For the text-containing cell, return its midpoint in (x, y) coordinate format. 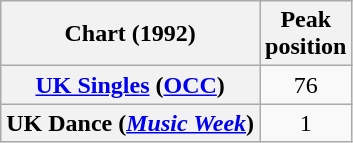
UK Singles (OCC) (130, 85)
Peakposition (306, 34)
UK Dance (Music Week) (130, 123)
Chart (1992) (130, 34)
76 (306, 85)
1 (306, 123)
